From the cell containing the given text, extract its center point as (x, y) coordinate. 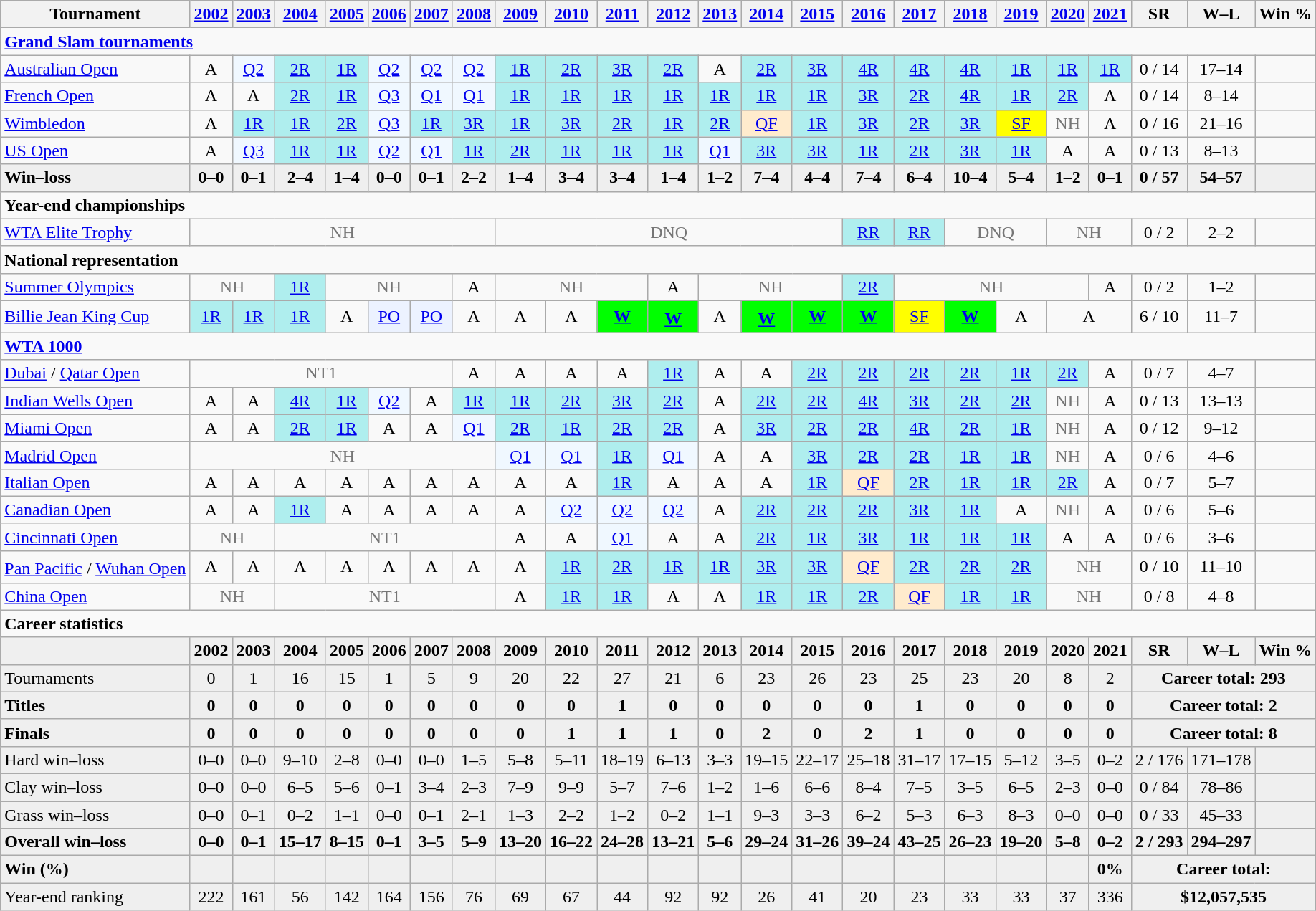
0 / 8 (1159, 596)
5–11 (572, 760)
Career total: 293 (1223, 678)
15–17 (300, 842)
0 / 57 (1159, 178)
Career total: 2 (1223, 705)
25 (919, 678)
69 (520, 897)
WTA Elite Trophy (95, 232)
8–13 (1221, 151)
Clay win–loss (95, 787)
54–57 (1221, 178)
Grand Slam tournaments (658, 42)
6–4 (919, 178)
22–17 (817, 760)
Miami Open (95, 428)
5–9 (473, 842)
6–6 (817, 787)
8–4 (869, 787)
$12,057,535 (1223, 897)
5–4 (1021, 178)
9 (473, 678)
Year-end ranking (95, 897)
Hard win–loss (95, 760)
222 (211, 897)
9–3 (767, 815)
19–15 (767, 760)
0 / 12 (1159, 428)
Career total: 8 (1223, 733)
9–9 (572, 787)
National representation (658, 259)
1–6 (767, 787)
1–5 (473, 760)
6–13 (674, 760)
16 (300, 678)
Win (%) (95, 869)
5–12 (1021, 760)
8 (1068, 678)
French Open (95, 96)
76 (473, 897)
18–19 (622, 760)
0 / 16 (1159, 123)
44 (622, 897)
19–20 (1021, 842)
7–6 (674, 787)
21 (674, 678)
4–8 (1221, 596)
2–8 (347, 760)
8–3 (1021, 815)
45–33 (1221, 815)
171–178 (1221, 760)
Overall win–loss (95, 842)
39–24 (869, 842)
Italian Open (95, 482)
13–20 (520, 842)
156 (431, 897)
6–2 (869, 815)
1–3 (520, 815)
2–4 (300, 178)
4–7 (1221, 373)
Grass win–loss (95, 815)
7–5 (919, 787)
3–6 (1221, 537)
Canadian Open (95, 510)
336 (1110, 897)
5–3 (919, 815)
9–10 (300, 760)
16–22 (572, 842)
17–15 (971, 760)
67 (572, 897)
142 (347, 897)
US Open (95, 151)
161 (254, 897)
Year-end championships (658, 205)
0% (1110, 869)
Tournament (95, 14)
8–15 (347, 842)
6 (720, 678)
Pan Pacific / Wuhan Open (95, 566)
37 (1068, 897)
0 / 33 (1159, 815)
Win–loss (95, 178)
31–26 (817, 842)
26–23 (971, 842)
27 (622, 678)
Dubai / Qatar Open (95, 373)
China Open (95, 596)
Madrid Open (95, 455)
13–13 (1221, 401)
Finals (95, 733)
Cincinnati Open (95, 537)
6 / 10 (1159, 317)
4–6 (1221, 455)
2 / 293 (1159, 842)
43–25 (919, 842)
41 (817, 897)
24–28 (622, 842)
0 / 10 (1159, 566)
Indian Wells Open (95, 401)
Australian Open (95, 69)
21–16 (1221, 123)
15 (347, 678)
11–7 (1221, 317)
78–86 (1221, 787)
Titles (95, 705)
10–4 (971, 178)
Wimbledon (95, 123)
17–14 (1221, 69)
Career statistics (658, 624)
5 (431, 678)
29–24 (767, 842)
9–12 (1221, 428)
25–18 (869, 760)
31–17 (919, 760)
WTA 1000 (658, 346)
164 (388, 897)
Billie Jean King Cup (95, 317)
2–1 (473, 815)
2 / 176 (1159, 760)
8–14 (1221, 96)
0 / 84 (1159, 787)
4–4 (817, 178)
22 (572, 678)
56 (300, 897)
Career total: (1223, 869)
Summer Olympics (95, 287)
6–3 (971, 815)
7–9 (520, 787)
13–21 (674, 842)
Tournaments (95, 678)
11–10 (1221, 566)
294–297 (1221, 842)
